Provide the (X, Y) coordinate of the cell's center where the given text is located.  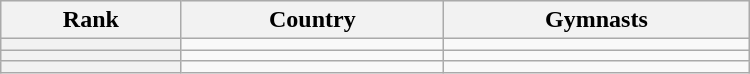
Country (312, 20)
Gymnasts (597, 20)
Rank (91, 20)
